Locate the cell with the specified text and output its [x, y] center coordinate. 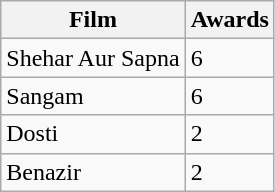
Benazir [93, 172]
Dosti [93, 134]
Shehar Aur Sapna [93, 58]
Film [93, 20]
Awards [230, 20]
Sangam [93, 96]
